Find where the given text appears and provide that cell's center as (X, Y) coordinate. 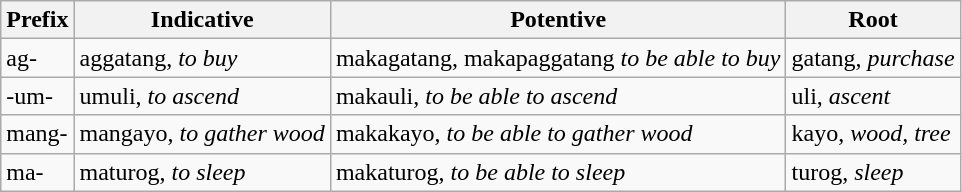
ma- (38, 172)
mang- (38, 134)
makaturog, to be able to sleep (558, 172)
umuli, to ascend (202, 96)
gatang, purchase (873, 58)
Indicative (202, 20)
ag- (38, 58)
aggatang, to buy (202, 58)
makakayo, to be able to gather wood (558, 134)
makauli, to be able to ascend (558, 96)
turog, sleep (873, 172)
Root (873, 20)
kayo, wood, tree (873, 134)
maturog, to sleep (202, 172)
Potentive (558, 20)
makagatang, makapaggatang to be able to buy (558, 58)
uli, ascent (873, 96)
mangayo, to gather wood (202, 134)
-um- (38, 96)
Prefix (38, 20)
